Locate the cell with the specified text and output its (X, Y) center coordinate. 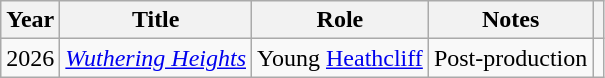
2026 (30, 58)
Notes (510, 20)
Wuthering Heights (156, 58)
Year (30, 20)
Title (156, 20)
Role (340, 20)
Young Heathcliff (340, 58)
Post-production (510, 58)
